Return (X, Y) of the center of cell containing provided text 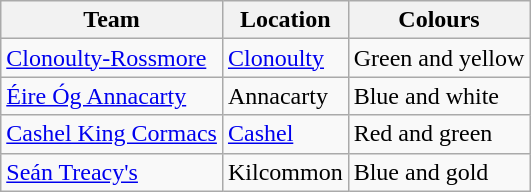
Clonoulty-Rossmore (112, 58)
Cashel (285, 134)
Seán Treacy's (112, 172)
Green and yellow (439, 58)
Location (285, 20)
Cashel King Cormacs (112, 134)
Team (112, 20)
Annacarty (285, 96)
Clonoulty (285, 58)
Blue and white (439, 96)
Colours (439, 20)
Kilcommon (285, 172)
Red and green (439, 134)
Blue and gold (439, 172)
Éire Óg Annacarty (112, 96)
